Extract the (x, y) coordinate from the center of the cell holding the provided text.  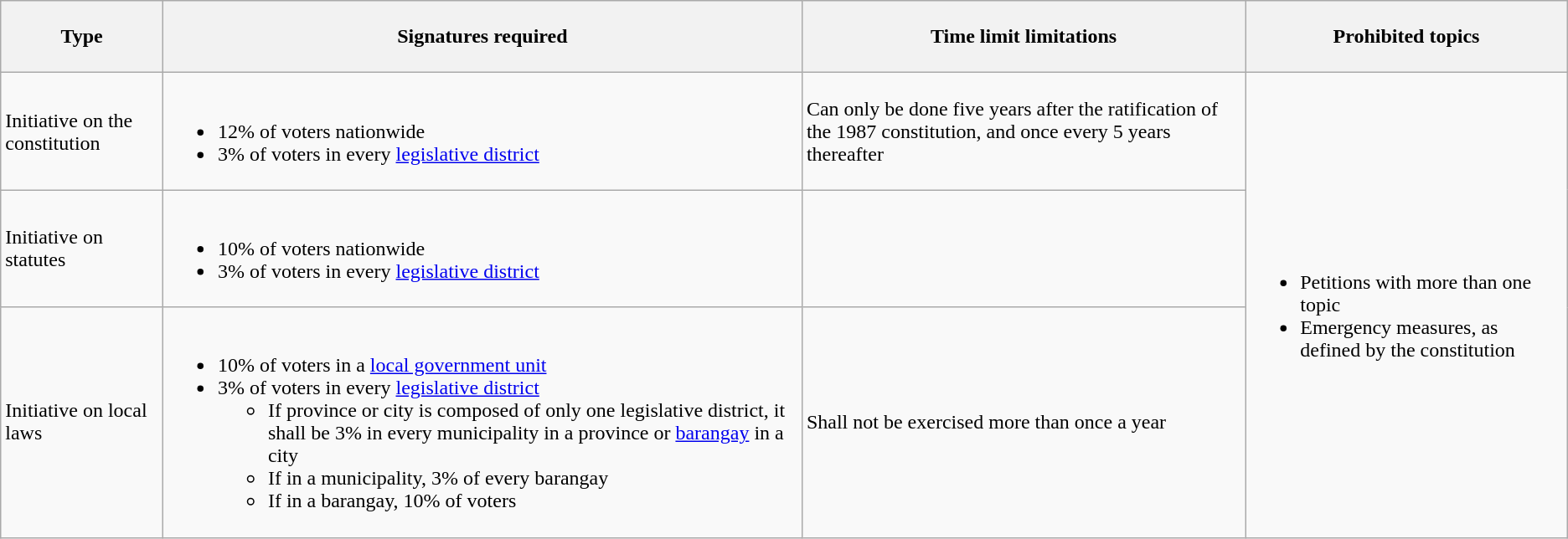
Shall not be exercised more than once a year (1024, 422)
Petitions with more than one topicEmergency measures, as defined by the constitution (1407, 305)
Signatures required (482, 37)
10% of voters nationwide3% of voters in every legislative district (482, 249)
Prohibited topics (1407, 37)
Initiative on the constitution (82, 131)
Type (82, 37)
Initiative on local laws (82, 422)
Time limit limitations (1024, 37)
Can only be done five years after the ratification of the 1987 constitution, and once every 5 years thereafter (1024, 131)
Initiative on statutes (82, 249)
12% of voters nationwide3% of voters in every legislative district (482, 131)
